Determine the (X, Y) coordinate at the center of the cell enclosing the given text.  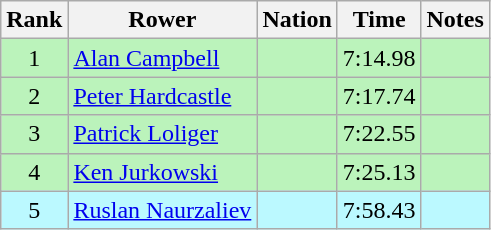
Ruslan Naurzaliev (162, 210)
Peter Hardcastle (162, 96)
2 (34, 96)
7:22.55 (379, 134)
Notes (455, 20)
7:25.13 (379, 172)
Rower (162, 20)
Nation (297, 20)
7:14.98 (379, 58)
7:58.43 (379, 210)
Time (379, 20)
Rank (34, 20)
5 (34, 210)
7:17.74 (379, 96)
3 (34, 134)
Patrick Loliger (162, 134)
4 (34, 172)
Alan Campbell (162, 58)
1 (34, 58)
Ken Jurkowski (162, 172)
